Return the [x, y] coordinate for the center point of the cell that contains the specified text.  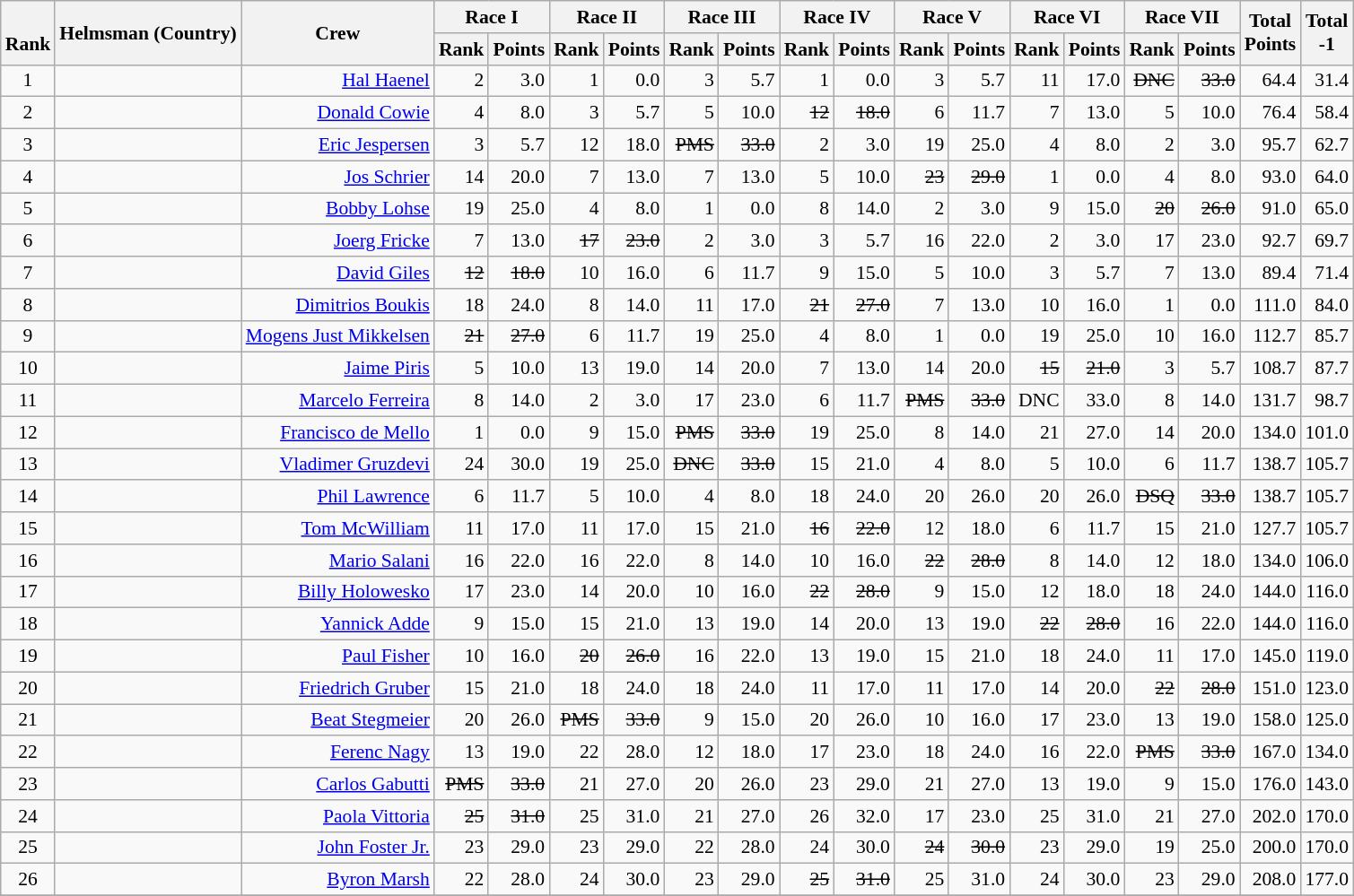
119.0 [1326, 657]
DSQ [1152, 497]
65.0 [1326, 209]
Friedrich Gruber [337, 688]
Race VII [1182, 17]
Ferenc Nagy [337, 752]
32.0 [864, 816]
202.0 [1271, 816]
64.4 [1271, 81]
Eric Jespersen [337, 145]
98.7 [1326, 401]
Hal Haenel [337, 81]
84.0 [1326, 305]
125.0 [1326, 720]
200.0 [1271, 848]
Race III [721, 17]
64.0 [1326, 177]
Carlos Gabutti [337, 784]
89.4 [1271, 273]
David Giles [337, 273]
69.7 [1326, 241]
Race VI [1067, 17]
143.0 [1326, 784]
Joerg Fricke [337, 241]
106.0 [1326, 561]
Yannick Adde [337, 624]
145.0 [1271, 657]
Marcelo Ferreira [337, 401]
Race I [492, 17]
Mogens Just Mikkelsen [337, 336]
Paola Vittoria [337, 816]
101.0 [1326, 432]
87.7 [1326, 369]
Helmsman (Country) [147, 32]
Phil Lawrence [337, 497]
62.7 [1326, 145]
127.7 [1271, 528]
Race II [607, 17]
76.4 [1271, 113]
85.7 [1326, 336]
Tom McWilliam [337, 528]
151.0 [1271, 688]
Race V [952, 17]
Donald Cowie [337, 113]
112.7 [1271, 336]
Byron Marsh [337, 880]
Total Points [1271, 32]
131.7 [1271, 401]
91.0 [1271, 209]
31.4 [1326, 81]
Bobby Lohse [337, 209]
58.4 [1326, 113]
92.7 [1271, 241]
108.7 [1271, 369]
111.0 [1271, 305]
93.0 [1271, 177]
Dimitrios Boukis [337, 305]
95.7 [1271, 145]
John Foster Jr. [337, 848]
Francisco de Mello [337, 432]
Race IV [837, 17]
177.0 [1326, 880]
167.0 [1271, 752]
158.0 [1271, 720]
Jos Schrier [337, 177]
Beat Stegmeier [337, 720]
Vladimer Gruzdevi [337, 465]
Paul Fisher [337, 657]
123.0 [1326, 688]
71.4 [1326, 273]
Mario Salani [337, 561]
Crew [337, 32]
Billy Holowesko [337, 592]
208.0 [1271, 880]
Total-1 [1326, 32]
176.0 [1271, 784]
Jaime Piris [337, 369]
